Search for the cell housing the specified text and yield its (x, y) center coordinate. 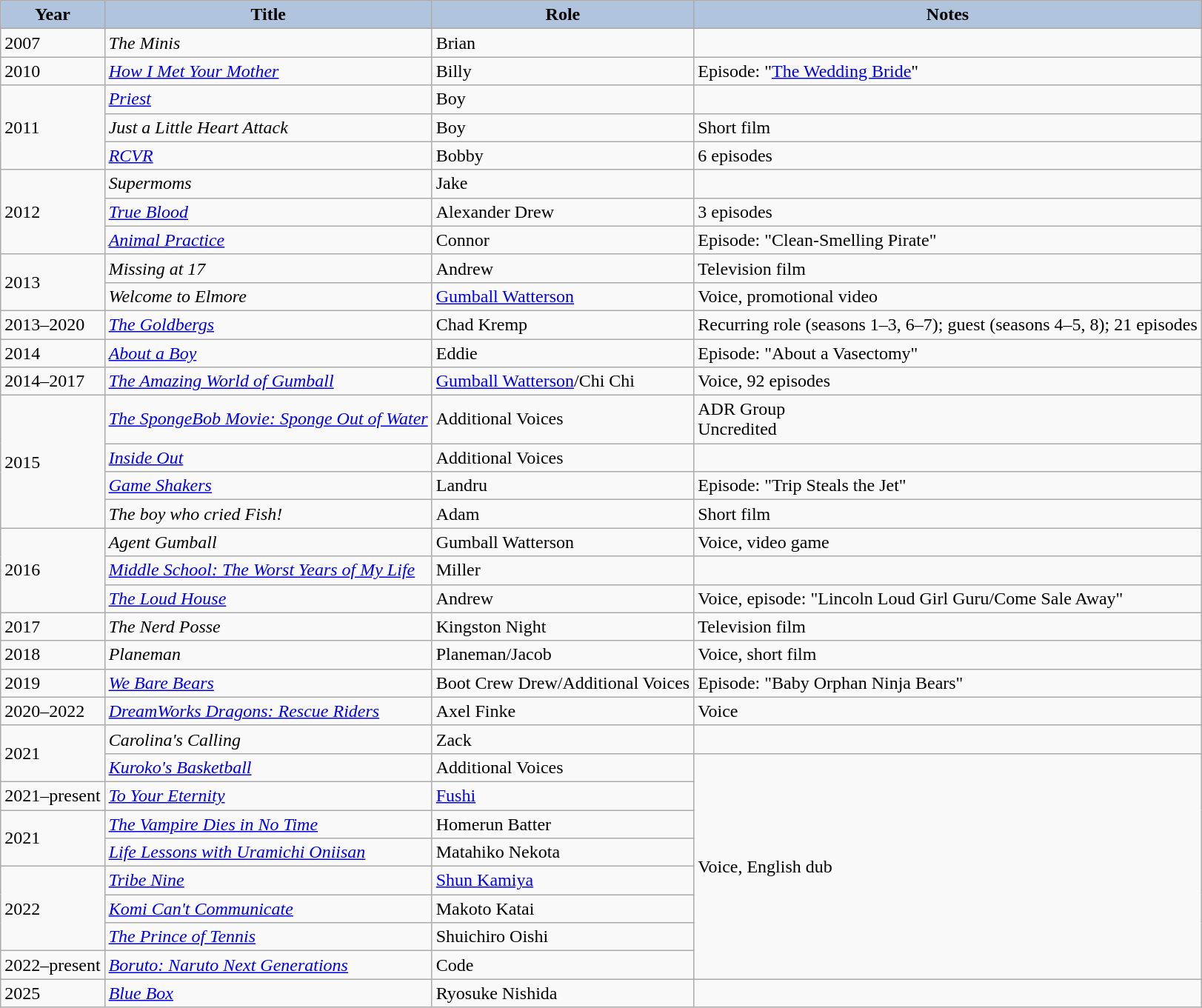
Billy (563, 71)
The Prince of Tennis (268, 937)
Gumball Watterson/Chi Chi (563, 381)
2017 (53, 627)
Planeman/Jacob (563, 655)
2021–present (53, 795)
Boruto: Naruto Next Generations (268, 965)
2025 (53, 993)
Agent Gumball (268, 542)
Episode: "Baby Orphan Ninja Bears" (948, 683)
The Goldbergs (268, 324)
Blue Box (268, 993)
Shuichiro Oishi (563, 937)
Boot Crew Drew/Additional Voices (563, 683)
Animal Practice (268, 240)
The Amazing World of Gumball (268, 381)
2012 (53, 212)
Episode: "The Wedding Bride" (948, 71)
Fushi (563, 795)
Zack (563, 739)
Game Shakers (268, 486)
The Minis (268, 43)
Kuroko's Basketball (268, 767)
The Vampire Dies in No Time (268, 824)
Matahiko Nekota (563, 852)
2020–2022 (53, 711)
Brian (563, 43)
Life Lessons with Uramichi Oniisan (268, 852)
2019 (53, 683)
Year (53, 15)
2022–present (53, 965)
The SpongeBob Movie: Sponge Out of Water (268, 419)
We Bare Bears (268, 683)
Voice, short film (948, 655)
About a Boy (268, 353)
Voice, video game (948, 542)
2013 (53, 282)
Landru (563, 486)
Priest (268, 99)
2007 (53, 43)
3 episodes (948, 212)
True Blood (268, 212)
Eddie (563, 353)
2022 (53, 909)
Axel Finke (563, 711)
DreamWorks Dragons: Rescue Riders (268, 711)
Inside Out (268, 458)
Episode: "About a Vasectomy" (948, 353)
Chad Kremp (563, 324)
2011 (53, 127)
Code (563, 965)
Voice, 92 episodes (948, 381)
Episode: "Clean-Smelling Pirate" (948, 240)
Role (563, 15)
2015 (53, 462)
Voice, episode: "Lincoln Loud Girl Guru/Come Sale Away" (948, 598)
Just a Little Heart Attack (268, 127)
Planeman (268, 655)
Makoto Katai (563, 909)
Adam (563, 514)
Connor (563, 240)
Tribe Nine (268, 881)
Recurring role (seasons 1–3, 6–7); guest (seasons 4–5, 8); 21 episodes (948, 324)
The Nerd Posse (268, 627)
Voice, English dub (948, 866)
2013–2020 (53, 324)
Episode: "Trip Steals the Jet" (948, 486)
Voice (948, 711)
ADR GroupUncredited (948, 419)
Welcome to Elmore (268, 296)
Homerun Batter (563, 824)
Miller (563, 570)
6 episodes (948, 156)
Carolina's Calling (268, 739)
Komi Can't Communicate (268, 909)
Bobby (563, 156)
Supermoms (268, 184)
Title (268, 15)
Ryosuke Nishida (563, 993)
How I Met Your Mother (268, 71)
Voice, promotional video (948, 296)
RCVR (268, 156)
2016 (53, 570)
Kingston Night (563, 627)
Alexander Drew (563, 212)
The boy who cried Fish! (268, 514)
The Loud House (268, 598)
2014 (53, 353)
2010 (53, 71)
2018 (53, 655)
Middle School: The Worst Years of My Life (268, 570)
Notes (948, 15)
To Your Eternity (268, 795)
Missing at 17 (268, 268)
Shun Kamiya (563, 881)
Jake (563, 184)
2014–2017 (53, 381)
